Scan for the cell matching the given text and deliver its [X, Y] coordinate at center. 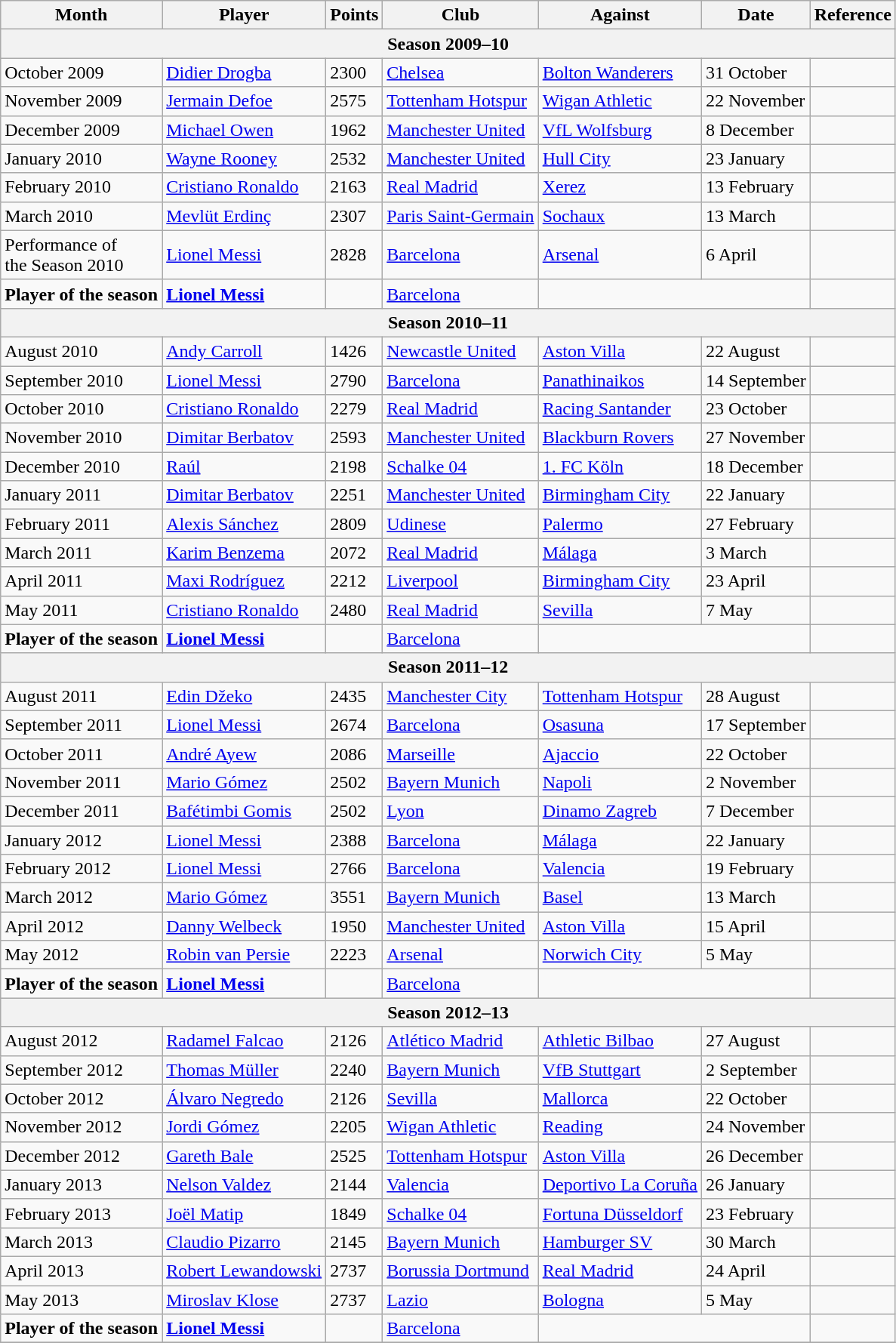
2575 [355, 101]
2144 [355, 1184]
Club [460, 15]
Athletic Bilbao [620, 1041]
15 April [756, 926]
April 2011 [82, 581]
27 November [756, 438]
Nelson Valdez [245, 1184]
27 August [756, 1041]
October 2012 [82, 1098]
2435 [355, 696]
1. FC Köln [620, 467]
Bologna [620, 1299]
September 2010 [82, 380]
24 April [756, 1271]
Season 2009–10 [448, 44]
Wayne Rooney [245, 159]
2532 [355, 159]
3551 [355, 898]
March 2011 [82, 553]
7 May [756, 610]
September 2011 [82, 725]
Michael Owen [245, 130]
Robin van Persie [245, 955]
Atlético Madrid [460, 1041]
Date [756, 15]
Miroslav Klose [245, 1299]
Udinese [460, 524]
December 2009 [82, 130]
November 2012 [82, 1127]
January 2011 [82, 495]
2145 [355, 1242]
Álvaro Negredo [245, 1098]
Against [620, 15]
27 February [756, 524]
Alexis Sánchez [245, 524]
2198 [355, 467]
March 2010 [82, 216]
2300 [355, 72]
23 April [756, 581]
Palermo [620, 524]
August 2011 [82, 696]
1849 [355, 1213]
Sochaux [620, 216]
Player [245, 15]
Robert Lewandowski [245, 1271]
7 December [756, 811]
Deportivo La Coruña [620, 1184]
October 2010 [82, 409]
February 2013 [82, 1213]
Gareth Bale [245, 1156]
2 September [756, 1070]
VfL Wolfsburg [620, 130]
Radamel Falcao [245, 1041]
October 2011 [82, 753]
1950 [355, 926]
Edin Džeko [245, 696]
Basel [620, 898]
Hamburger SV [620, 1242]
Lyon [460, 811]
August 2010 [82, 351]
Reference [853, 15]
3 March [756, 553]
Season 2011–12 [448, 667]
February 2011 [82, 524]
February 2010 [82, 187]
Joël Matip [245, 1213]
2223 [355, 955]
2525 [355, 1156]
Mallorca [620, 1098]
Points [355, 15]
23 October [756, 409]
Norwich City [620, 955]
September 2012 [82, 1070]
January 2010 [82, 159]
May 2013 [82, 1299]
2251 [355, 495]
Month [82, 15]
December 2012 [82, 1156]
Xerez [620, 187]
1962 [355, 130]
Dinamo Zagreb [620, 811]
2809 [355, 524]
2388 [355, 840]
23 January [756, 159]
Jermain Defoe [245, 101]
December 2011 [82, 811]
26 January [756, 1184]
8 December [756, 130]
Liverpool [460, 581]
2086 [355, 753]
2593 [355, 438]
May 2011 [82, 610]
November 2010 [82, 438]
Chelsea [460, 72]
2240 [355, 1070]
Osasuna [620, 725]
26 December [756, 1156]
Karim Benzema [245, 553]
2 November [756, 782]
Marseille [460, 753]
Napoli [620, 782]
VfB Stuttgart [620, 1070]
Reading [620, 1127]
2279 [355, 409]
14 September [756, 380]
Season 2010–11 [448, 322]
Paris Saint-Germain [460, 216]
Bolton Wanderers [620, 72]
March 2013 [82, 1242]
Blackburn Rovers [620, 438]
April 2012 [82, 926]
Didier Drogba [245, 72]
2212 [355, 581]
Manchester City [460, 696]
24 November [756, 1127]
August 2012 [82, 1041]
30 March [756, 1242]
23 February [756, 1213]
October 2009 [82, 72]
Fortuna Düsseldorf [620, 1213]
January 2013 [82, 1184]
Maxi Rodríguez [245, 581]
2480 [355, 610]
Borussia Dortmund [460, 1271]
May 2012 [82, 955]
Ajaccio [620, 753]
1426 [355, 351]
31 October [756, 72]
Thomas Müller [245, 1070]
November 2011 [82, 782]
Mevlüt Erdinç [245, 216]
November 2009 [82, 101]
2766 [355, 869]
February 2012 [82, 869]
2790 [355, 380]
18 December [756, 467]
Hull City [620, 159]
March 2012 [82, 898]
Raúl [245, 467]
2307 [355, 216]
Lazio [460, 1299]
2674 [355, 725]
Newcastle United [460, 351]
Jordi Gómez [245, 1127]
19 February [756, 869]
Claudio Pizarro [245, 1242]
January 2012 [82, 840]
André Ayew [245, 753]
2163 [355, 187]
17 September [756, 725]
13 February [756, 187]
28 August [756, 696]
Performance ofthe Season 2010 [82, 255]
April 2013 [82, 1271]
Racing Santander [620, 409]
22 August [756, 351]
Season 2012–13 [448, 1012]
2205 [355, 1127]
Panathinaikos [620, 380]
December 2010 [82, 467]
22 November [756, 101]
2828 [355, 255]
Danny Welbeck [245, 926]
Andy Carroll [245, 351]
6 April [756, 255]
Bafétimbi Gomis [245, 811]
2072 [355, 553]
